Search for the cell housing the specified text and yield its (X, Y) center coordinate. 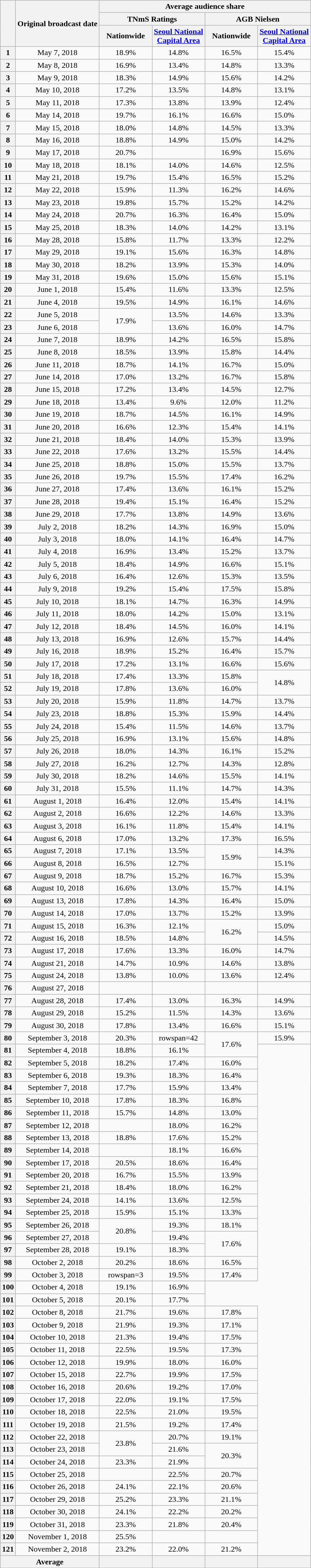
21.5% (125, 1425)
105 (8, 1349)
July 6, 2018 (58, 577)
July 30, 2018 (58, 776)
21.1% (232, 1499)
June 22, 2018 (58, 452)
May 7, 2018 (58, 53)
June 20, 2018 (58, 427)
October 9, 2018 (58, 1325)
August 27, 2018 (58, 988)
May 10, 2018 (58, 90)
7 (8, 127)
12.3% (178, 427)
June 8, 2018 (58, 352)
66 (8, 863)
October 26, 2018 (58, 1487)
July 19, 2018 (58, 689)
22 (8, 315)
113 (8, 1449)
19 (8, 277)
20 (8, 290)
79 (8, 1025)
November 2, 2018 (58, 1549)
October 19, 2018 (58, 1425)
115 (8, 1474)
September 26, 2018 (58, 1225)
28 (8, 390)
June 4, 2018 (58, 302)
75 (8, 976)
October 12, 2018 (58, 1362)
21.2% (232, 1549)
97 (8, 1250)
October 15, 2018 (58, 1375)
10.9% (178, 963)
13 (8, 202)
June 15, 2018 (58, 390)
89 (8, 1150)
5 (8, 103)
20.1% (125, 1300)
86 (8, 1113)
43 (8, 577)
July 11, 2018 (58, 614)
93 (8, 1200)
117 (8, 1499)
44 (8, 589)
September 17, 2018 (58, 1163)
October 22, 2018 (58, 1437)
September 20, 2018 (58, 1175)
20.8% (125, 1231)
May 29, 2018 (58, 252)
80 (8, 1038)
21.6% (178, 1449)
Average (50, 1562)
May 22, 2018 (58, 190)
73 (8, 950)
11.2% (284, 402)
August 24, 2018 (58, 976)
98 (8, 1262)
8 (8, 140)
20.5% (125, 1163)
83 (8, 1075)
57 (8, 751)
TNmS Ratings (152, 19)
August 7, 2018 (58, 851)
October 30, 2018 (58, 1512)
38 (8, 514)
25.5% (125, 1537)
July 18, 2018 (58, 676)
120 (8, 1537)
July 2, 2018 (58, 526)
94 (8, 1213)
June 29, 2018 (58, 514)
rowspan=3 (125, 1275)
July 17, 2018 (58, 664)
84 (8, 1088)
17 (8, 252)
October 3, 2018 (58, 1275)
99 (8, 1275)
31 (8, 427)
November 1, 2018 (58, 1537)
25 (8, 352)
May 24, 2018 (58, 215)
109 (8, 1400)
June 5, 2018 (58, 315)
June 18, 2018 (58, 402)
August 10, 2018 (58, 888)
121 (8, 1549)
May 18, 2018 (58, 165)
August 17, 2018 (58, 950)
40 (8, 539)
104 (8, 1337)
36 (8, 489)
11.1% (178, 789)
September 14, 2018 (58, 1150)
56 (8, 738)
October 29, 2018 (58, 1499)
103 (8, 1325)
September 7, 2018 (58, 1088)
September 13, 2018 (58, 1138)
May 23, 2018 (58, 202)
112 (8, 1437)
July 27, 2018 (58, 764)
91 (8, 1175)
11.3% (178, 190)
85 (8, 1100)
95 (8, 1225)
26 (8, 365)
July 20, 2018 (58, 701)
August 1, 2018 (58, 801)
May 14, 2018 (58, 115)
102 (8, 1312)
50 (8, 664)
September 25, 2018 (58, 1213)
23.2% (125, 1549)
May 16, 2018 (58, 140)
July 16, 2018 (58, 651)
October 8, 2018 (58, 1312)
3 (8, 78)
29 (8, 402)
October 17, 2018 (58, 1400)
17.9% (125, 321)
16 (8, 240)
May 28, 2018 (58, 240)
May 25, 2018 (58, 227)
96 (8, 1237)
9.6% (178, 402)
106 (8, 1362)
October 18, 2018 (58, 1412)
September 11, 2018 (58, 1113)
September 10, 2018 (58, 1100)
21.7% (125, 1312)
119 (8, 1524)
21.8% (178, 1524)
9 (8, 152)
May 30, 2018 (58, 265)
July 12, 2018 (58, 626)
82 (8, 1063)
August 6, 2018 (58, 838)
22.2% (178, 1512)
116 (8, 1487)
25.2% (125, 1499)
51 (8, 676)
61 (8, 801)
July 25, 2018 (58, 738)
September 3, 2018 (58, 1038)
63 (8, 826)
October 2, 2018 (58, 1262)
July 9, 2018 (58, 589)
67 (8, 876)
78 (8, 1013)
11 (8, 178)
June 7, 2018 (58, 339)
16.8% (232, 1100)
August 9, 2018 (58, 876)
September 27, 2018 (58, 1237)
58 (8, 764)
47 (8, 626)
87 (8, 1125)
July 10, 2018 (58, 602)
41 (8, 551)
110 (8, 1412)
77 (8, 1001)
October 5, 2018 (58, 1300)
81 (8, 1050)
2 (8, 65)
20.4% (232, 1524)
59 (8, 776)
55 (8, 726)
October 4, 2018 (58, 1287)
June 11, 2018 (58, 365)
September 6, 2018 (58, 1075)
71 (8, 926)
September 21, 2018 (58, 1188)
June 27, 2018 (58, 489)
18 (8, 265)
52 (8, 689)
74 (8, 963)
June 19, 2018 (58, 414)
92 (8, 1188)
114 (8, 1462)
68 (8, 888)
July 13, 2018 (58, 639)
11.6% (178, 290)
May 9, 2018 (58, 78)
September 24, 2018 (58, 1200)
August 15, 2018 (58, 926)
August 16, 2018 (58, 938)
54 (8, 714)
May 31, 2018 (58, 277)
October 24, 2018 (58, 1462)
Average audience share (205, 7)
45 (8, 602)
May 17, 2018 (58, 152)
108 (8, 1387)
June 1, 2018 (58, 290)
September 4, 2018 (58, 1050)
23.8% (125, 1443)
August 14, 2018 (58, 913)
July 5, 2018 (58, 564)
64 (8, 838)
October 11, 2018 (58, 1349)
49 (8, 651)
107 (8, 1375)
October 10, 2018 (58, 1337)
August 2, 2018 (58, 813)
AGB Nielsen (258, 19)
June 21, 2018 (58, 439)
August 3, 2018 (58, 826)
46 (8, 614)
August 30, 2018 (58, 1025)
12 (8, 190)
July 24, 2018 (58, 726)
35 (8, 477)
August 28, 2018 (58, 1001)
May 15, 2018 (58, 127)
August 13, 2018 (58, 901)
10 (8, 165)
24 (8, 339)
August 21, 2018 (58, 963)
12.1% (178, 926)
62 (8, 813)
October 25, 2018 (58, 1474)
June 25, 2018 (58, 464)
October 16, 2018 (58, 1387)
June 26, 2018 (58, 477)
42 (8, 564)
76 (8, 988)
June 14, 2018 (58, 377)
May 11, 2018 (58, 103)
14 (8, 215)
July 23, 2018 (58, 714)
30 (8, 414)
101 (8, 1300)
Original broadcast date (58, 24)
60 (8, 789)
33 (8, 452)
4 (8, 90)
72 (8, 938)
June 6, 2018 (58, 327)
rowspan=42 (178, 1038)
12.8% (284, 764)
32 (8, 439)
October 23, 2018 (58, 1449)
September 12, 2018 (58, 1125)
90 (8, 1163)
June 28, 2018 (58, 502)
September 5, 2018 (58, 1063)
15 (8, 227)
65 (8, 851)
70 (8, 913)
88 (8, 1138)
October 31, 2018 (58, 1524)
34 (8, 464)
19.8% (125, 202)
May 8, 2018 (58, 65)
10.0% (178, 976)
July 26, 2018 (58, 751)
21.3% (125, 1337)
118 (8, 1512)
23 (8, 327)
100 (8, 1287)
21 (8, 302)
July 31, 2018 (58, 789)
39 (8, 526)
111 (8, 1425)
21.0% (178, 1412)
22.7% (125, 1375)
August 8, 2018 (58, 863)
August 29, 2018 (58, 1013)
September 28, 2018 (58, 1250)
1 (8, 53)
48 (8, 639)
July 3, 2018 (58, 539)
27 (8, 377)
11.7% (178, 240)
53 (8, 701)
May 21, 2018 (58, 178)
69 (8, 901)
6 (8, 115)
37 (8, 502)
July 4, 2018 (58, 551)
22.1% (178, 1487)
